Return the (X, Y) coordinate for the center point of the cell that contains the specified text.  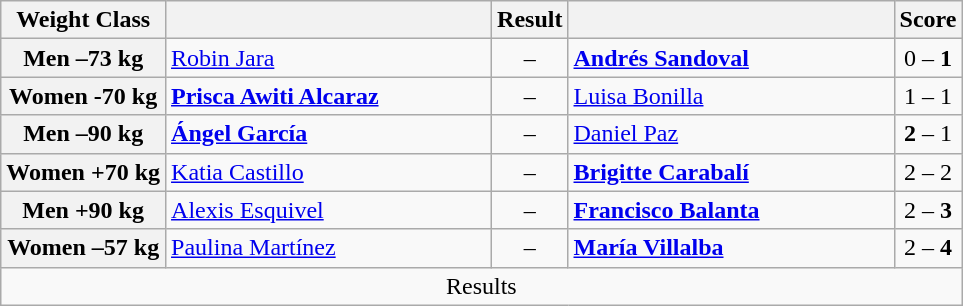
Brigitte Carabalí (731, 172)
Prisca Awiti Alcaraz (329, 96)
Daniel Paz (731, 134)
Women +70 kg (84, 172)
Men –90 kg (84, 134)
2 – 3 (928, 210)
2 – 2 (928, 172)
Men +90 kg (84, 210)
Paulina Martínez (329, 248)
Women -70 kg (84, 96)
Robin Jara (329, 58)
Katia Castillo (329, 172)
Women –57 kg (84, 248)
2 – 4 (928, 248)
2 – 1 (928, 134)
Weight Class (84, 20)
Score (928, 20)
1 – 1 (928, 96)
María Villalba (731, 248)
Ángel García (329, 134)
Luisa Bonilla (731, 96)
Results (482, 286)
Alexis Esquivel (329, 210)
Men –73 kg (84, 58)
Francisco Balanta (731, 210)
0 – 1 (928, 58)
Andrés Sandoval (731, 58)
Result (530, 20)
